Locate the cell with the specified text and output its (x, y) center coordinate. 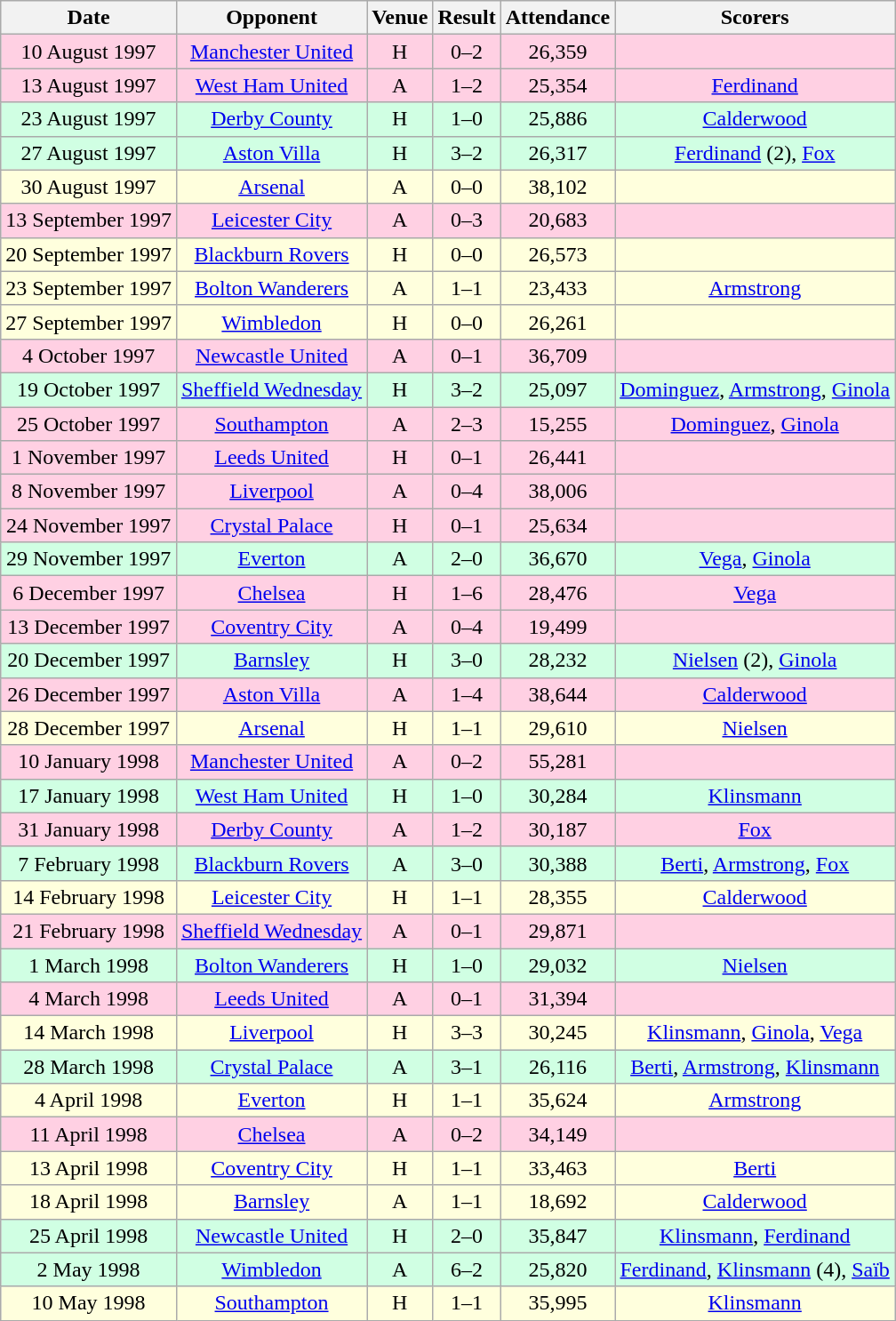
31 January 1998 (89, 829)
10 May 1998 (89, 1303)
25 October 1997 (89, 424)
6–2 (467, 1269)
30,245 (557, 1033)
10 August 1997 (89, 52)
13 August 1997 (89, 85)
30,388 (557, 863)
27 September 1997 (89, 322)
34,149 (557, 1134)
25,634 (557, 525)
Result (467, 18)
Date (89, 18)
38,644 (557, 694)
18,692 (557, 1202)
Attendance (557, 18)
25,886 (557, 119)
6 December 1997 (89, 593)
Ferdinand, Klinsmann (4), Saïb (756, 1269)
35,624 (557, 1101)
4 October 1997 (89, 356)
29,610 (557, 728)
38,102 (557, 187)
Berti, Armstrong, Fox (756, 863)
25,820 (557, 1269)
4 March 1998 (89, 999)
2–3 (467, 424)
26,441 (557, 458)
0–3 (467, 220)
33,463 (557, 1168)
14 February 1998 (89, 897)
19,499 (557, 627)
21 February 1998 (89, 931)
26,116 (557, 1067)
13 April 1998 (89, 1168)
30 August 1997 (89, 187)
25,354 (557, 85)
29,032 (557, 965)
2 May 1998 (89, 1269)
30,284 (557, 796)
Venue (400, 18)
Dominguez, Armstrong, Ginola (756, 389)
19 October 1997 (89, 389)
28,476 (557, 593)
28,232 (557, 660)
36,670 (557, 559)
36,709 (557, 356)
3–3 (467, 1033)
1–6 (467, 593)
25,097 (557, 389)
20 September 1997 (89, 254)
1–4 (467, 694)
1 March 1998 (89, 965)
55,281 (557, 762)
18 April 1998 (89, 1202)
20 December 1997 (89, 660)
17 January 1998 (89, 796)
26,261 (557, 322)
26,317 (557, 153)
Nielsen (2), Ginola (756, 660)
3–1 (467, 1067)
Ferdinand (756, 85)
4 April 1998 (89, 1101)
31,394 (557, 999)
26 December 1997 (89, 694)
7 February 1998 (89, 863)
29,871 (557, 931)
28,355 (557, 897)
Berti, Armstrong, Klinsmann (756, 1067)
28 March 1998 (89, 1067)
Ferdinand (2), Fox (756, 153)
14 March 1998 (89, 1033)
Berti (756, 1168)
35,847 (557, 1236)
23 September 1997 (89, 288)
11 April 1998 (89, 1134)
1 November 1997 (89, 458)
10 January 1998 (89, 762)
Scorers (756, 18)
24 November 1997 (89, 525)
Dominguez, Ginola (756, 424)
23,433 (557, 288)
13 December 1997 (89, 627)
Klinsmann, Ferdinand (756, 1236)
29 November 1997 (89, 559)
20,683 (557, 220)
38,006 (557, 492)
Vega (756, 593)
Klinsmann, Ginola, Vega (756, 1033)
35,995 (557, 1303)
13 September 1997 (89, 220)
26,359 (557, 52)
Opponent (271, 18)
Vega, Ginola (756, 559)
26,573 (557, 254)
23 August 1997 (89, 119)
Fox (756, 829)
28 December 1997 (89, 728)
30,187 (557, 829)
25 April 1998 (89, 1236)
8 November 1997 (89, 492)
15,255 (557, 424)
27 August 1997 (89, 153)
